Determine the (x, y) coordinate at the center of the cell enclosing the given text.  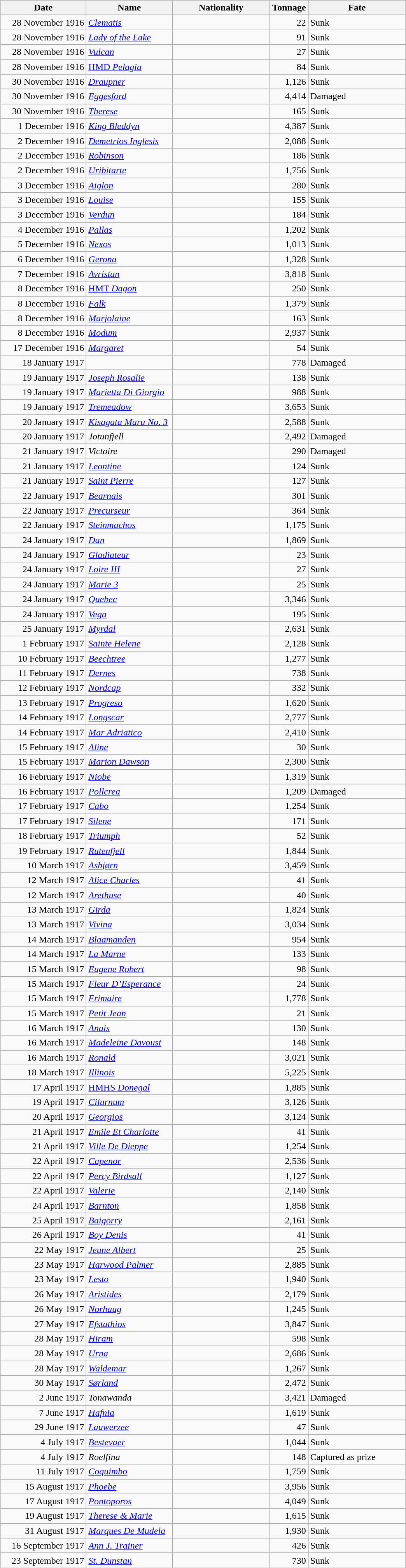
26 April 1917 (44, 1235)
1,615 (289, 1516)
1,209 (289, 791)
Lady of the Lake (129, 37)
1,126 (289, 82)
Marjolaine (129, 318)
738 (289, 673)
HMT Dagon (129, 289)
21 (289, 1013)
Boy Denis (129, 1235)
HMHS Donegal (129, 1087)
1,267 (289, 1368)
364 (289, 510)
Marietta Di Giorgio (129, 392)
2,179 (289, 1294)
Capenor (129, 1161)
Verdun (129, 215)
301 (289, 496)
954 (289, 939)
Kisagata Maru No. 3 (129, 422)
20 April 1917 (44, 1117)
Illinois (129, 1072)
Frimaire (129, 998)
52 (289, 836)
Phoebe (129, 1486)
Norhaug (129, 1309)
2,885 (289, 1265)
Pallas (129, 230)
Valerie (129, 1191)
1,940 (289, 1279)
250 (289, 289)
29 June 1917 (44, 1427)
5,225 (289, 1072)
Sainte Helene (129, 643)
Triumph (129, 836)
1,202 (289, 230)
4,049 (289, 1501)
Tremeadow (129, 407)
Captured as prize (357, 1457)
Urna (129, 1353)
19 April 1917 (44, 1102)
4 December 1916 (44, 230)
54 (289, 348)
98 (289, 969)
19 August 1917 (44, 1516)
2,472 (289, 1383)
Georgios (129, 1117)
Marie 3 (129, 584)
2,631 (289, 629)
Hiram (129, 1338)
1,885 (289, 1087)
Barnton (129, 1206)
HMD Pelagia (129, 67)
Arethuse (129, 895)
2,410 (289, 732)
1,844 (289, 850)
1,328 (289, 259)
Therese (129, 111)
Quebec (129, 599)
Vivina (129, 925)
Bestevaer (129, 1442)
Modum (129, 333)
Ronald (129, 1058)
138 (289, 377)
Gladiateur (129, 555)
Harwood Palmer (129, 1265)
127 (289, 481)
Efstathios (129, 1324)
1,044 (289, 1442)
3,421 (289, 1398)
84 (289, 67)
2,492 (289, 437)
2,777 (289, 718)
Cilurnum (129, 1102)
4,387 (289, 126)
18 January 1917 (44, 362)
27 May 1917 (44, 1324)
15 August 1917 (44, 1486)
186 (289, 155)
30 (289, 747)
Clematis (129, 23)
Dernes (129, 673)
Vulcan (129, 52)
133 (289, 954)
25 April 1917 (44, 1220)
Eggesford (129, 96)
Silene (129, 821)
1,619 (289, 1413)
Tonnage (289, 8)
18 March 1917 (44, 1072)
Lesto (129, 1279)
3,126 (289, 1102)
Joseph Rosalie (129, 377)
2,588 (289, 422)
Myrdal (129, 629)
Hafnia (129, 1413)
2,686 (289, 1353)
2,128 (289, 643)
Margaret (129, 348)
Tonawanda (129, 1398)
1,175 (289, 525)
Demetrios Inglesis (129, 141)
Marion Dawson (129, 762)
Nexos (129, 244)
1 February 1917 (44, 643)
Mar Adriatico (129, 732)
Leontine (129, 466)
1 December 1916 (44, 126)
Robinson (129, 155)
Longscar (129, 718)
3,956 (289, 1486)
Victoire (129, 451)
Louise (129, 200)
988 (289, 392)
10 March 1917 (44, 865)
King Bleddyn (129, 126)
1,759 (289, 1472)
778 (289, 362)
Falk (129, 303)
Progreso (129, 703)
Bearnais (129, 496)
31 August 1917 (44, 1531)
165 (289, 111)
23 (289, 555)
Nordcap (129, 688)
Jotunfjell (129, 437)
La Marne (129, 954)
22 May 1917 (44, 1250)
1,245 (289, 1309)
24 (289, 984)
Ann J. Trainer (129, 1545)
130 (289, 1028)
11 February 1917 (44, 673)
332 (289, 688)
7 June 1917 (44, 1413)
Date (44, 8)
Dan (129, 540)
2,937 (289, 333)
3,818 (289, 274)
Baigorry (129, 1220)
Aristides (129, 1294)
3,346 (289, 599)
Anais (129, 1028)
19 February 1917 (44, 850)
6 December 1916 (44, 259)
Waldemar (129, 1368)
Girda (129, 910)
11 July 1917 (44, 1472)
12 February 1917 (44, 688)
Emile Et Charlotte (129, 1132)
2 June 1917 (44, 1398)
1,858 (289, 1206)
280 (289, 185)
30 May 1917 (44, 1383)
17 April 1917 (44, 1087)
163 (289, 318)
17 December 1916 (44, 348)
Aiglon (129, 185)
Draupner (129, 82)
7 December 1916 (44, 274)
Saint Pierre (129, 481)
2,300 (289, 762)
Ville De Dieppe (129, 1146)
3,459 (289, 865)
Aline (129, 747)
Lauwerzee (129, 1427)
3,653 (289, 407)
5 December 1916 (44, 244)
1,013 (289, 244)
Steinmachos (129, 525)
Madeleine Davoust (129, 1043)
17 August 1917 (44, 1501)
290 (289, 451)
184 (289, 215)
Rutenfjell (129, 850)
Name (129, 8)
24 April 1917 (44, 1206)
171 (289, 821)
1,277 (289, 659)
47 (289, 1427)
St. Dunstan (129, 1560)
22 (289, 23)
730 (289, 1560)
Fate (357, 8)
3,847 (289, 1324)
3,021 (289, 1058)
2,161 (289, 1220)
Pontoporos (129, 1501)
16 September 1917 (44, 1545)
Fleur D’Esperance (129, 984)
Uribitarte (129, 170)
2,536 (289, 1161)
23 September 1917 (44, 1560)
18 February 1917 (44, 836)
Vega (129, 614)
2,088 (289, 141)
1,756 (289, 170)
2,140 (289, 1191)
155 (289, 200)
Precurseur (129, 510)
3,124 (289, 1117)
4,414 (289, 96)
1,930 (289, 1531)
Blaamanden (129, 939)
Pollcrea (129, 791)
598 (289, 1338)
Nationality (221, 8)
426 (289, 1545)
Avristan (129, 274)
3,034 (289, 925)
Cabo (129, 806)
195 (289, 614)
25 January 1917 (44, 629)
91 (289, 37)
Petit Jean (129, 1013)
Eugene Robert (129, 969)
1,778 (289, 998)
1,869 (289, 540)
1,620 (289, 703)
Jeune Albert (129, 1250)
Marques De Mudela (129, 1531)
Beechtree (129, 659)
Gerona (129, 259)
1,319 (289, 777)
1,127 (289, 1176)
1,824 (289, 910)
Asbjørn (129, 865)
124 (289, 466)
40 (289, 895)
Therese & Marie (129, 1516)
13 February 1917 (44, 703)
Roelfina (129, 1457)
10 February 1917 (44, 659)
Percy Birdsall (129, 1176)
Niobe (129, 777)
Sørland (129, 1383)
1,379 (289, 303)
Loire III (129, 570)
Alice Charles (129, 880)
Coquimbo (129, 1472)
